Search for the cell housing the specified text and yield its [x, y] center coordinate. 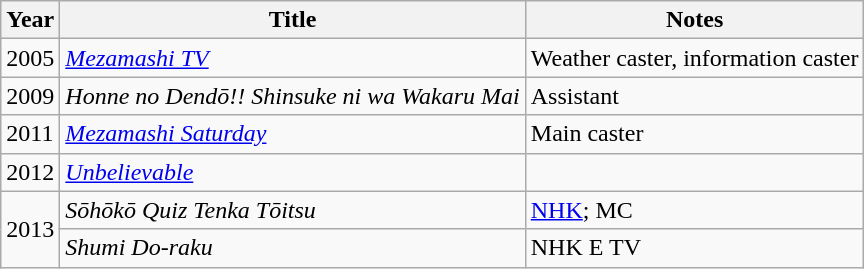
2013 [30, 229]
Notes [694, 20]
NHK; MC [694, 210]
2012 [30, 172]
Title [292, 20]
Main caster [694, 134]
Mezamashi Saturday [292, 134]
Year [30, 20]
Honne no Dendō!! Shinsuke ni wa Wakaru Mai [292, 96]
Weather caster, information caster [694, 58]
2005 [30, 58]
2011 [30, 134]
Unbelievable [292, 172]
2009 [30, 96]
Sōhōkō Quiz Tenka Tōitsu [292, 210]
Assistant [694, 96]
Shumi Do-raku [292, 248]
Mezamashi TV [292, 58]
NHK E TV [694, 248]
